Capture the cell that displays the provided text and extract its [X, Y] central coordinate. 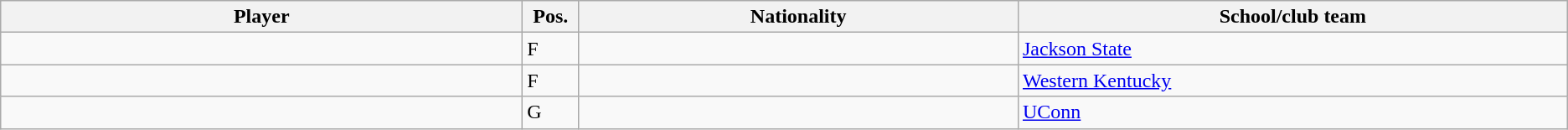
School/club team [1292, 17]
Pos. [551, 17]
G [551, 112]
Western Kentucky [1292, 81]
Nationality [799, 17]
Player [261, 17]
UConn [1292, 112]
Jackson State [1292, 49]
